For the text-containing cell, return its midpoint in (x, y) coordinate format. 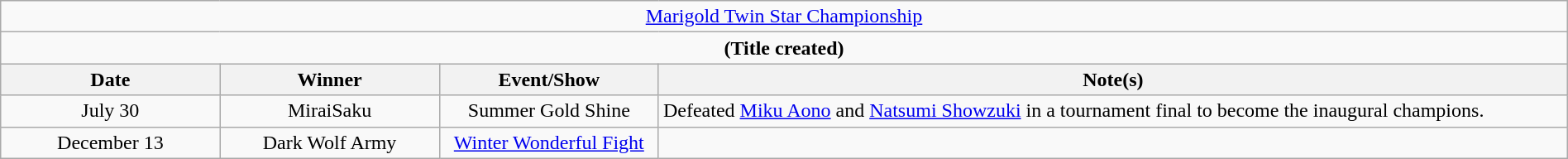
(Title created) (784, 48)
Summer Gold Shine (549, 111)
Defeated Miku Aono and Natsumi Showzuki in a tournament final to become the inaugural champions. (1113, 111)
Winter Wonderful Fight (549, 142)
Marigold Twin Star Championship (784, 17)
Dark Wolf Army (329, 142)
Note(s) (1113, 79)
July 30 (111, 111)
Winner (329, 79)
Date (111, 79)
Event/Show (549, 79)
MiraiSaku (329, 111)
December 13 (111, 142)
